From the cell containing the given text, extract its center point as [X, Y] coordinate. 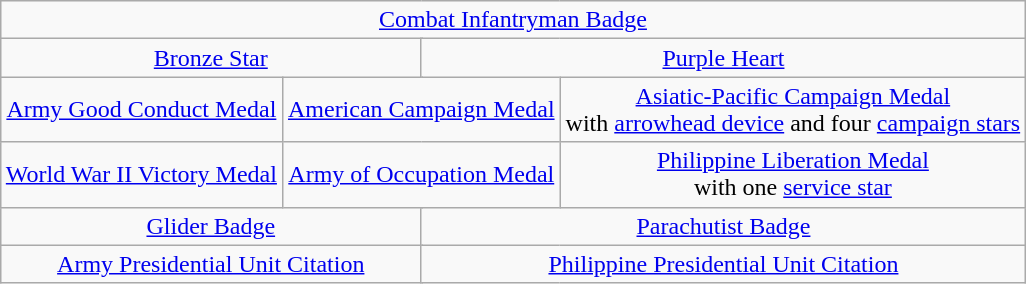
World War II Victory Medal [141, 174]
Philippine Liberation Medal with one service star [793, 174]
Army Good Conduct Medal [141, 110]
Parachutist Badge [723, 226]
Army of Occupation Medal [421, 174]
American Campaign Medal [421, 110]
Purple Heart [723, 58]
Asiatic-Pacific Campaign Medal with arrowhead device and four campaign stars [793, 110]
Philippine Presidential Unit Citation [723, 264]
Army Presidential Unit Citation [210, 264]
Glider Badge [210, 226]
Bronze Star [210, 58]
Combat Infantryman Badge [512, 20]
